Determine the [x, y] coordinate at the center of the cell enclosing the given text.  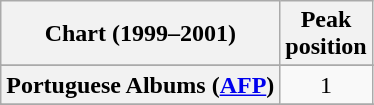
Chart (1999–2001) [140, 34]
Portuguese Albums (AFP) [140, 85]
Peakposition [326, 34]
1 [326, 85]
